Detect which cell encompasses the target text, then output its (X, Y) center coordinate. 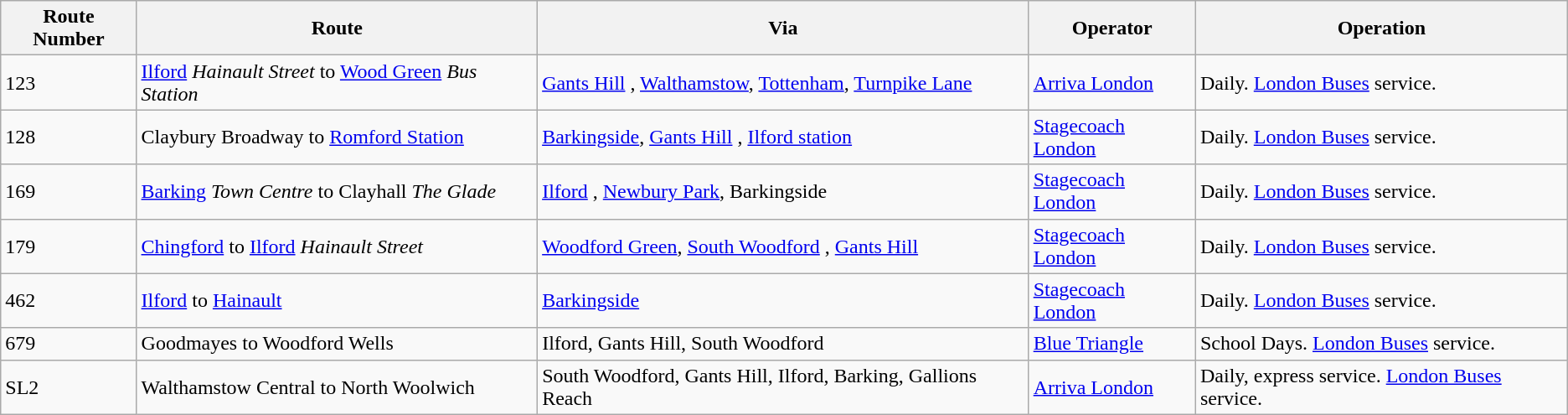
Gants Hill , Walthamstow, Tottenham, Turnpike Lane (784, 82)
Ilford, Gants Hill, South Woodford (784, 344)
123 (69, 82)
Ilford , Newbury Park, Barkingside (784, 191)
Ilford to Hainault (337, 300)
Woodford Green, South Woodford , Gants Hill (784, 246)
Via (784, 29)
Route (337, 29)
679 (69, 344)
Goodmayes to Woodford Wells (337, 344)
School Days. London Buses service. (1381, 344)
South Woodford, Gants Hill, Ilford, Barking, Gallions Reach (784, 387)
Walthamstow Central to North Woolwich (337, 387)
Daily, express service. London Buses service. (1381, 387)
Operator (1112, 29)
Operation (1381, 29)
Blue Triangle (1112, 344)
179 (69, 246)
Chingford to Ilford Hainault Street (337, 246)
Barkingside, Gants Hill , Ilford station (784, 137)
Ilford Hainault Street to Wood Green Bus Station (337, 82)
462 (69, 300)
Barkingside (784, 300)
Route Number (69, 29)
Barking Town Centre to Clayhall The Glade (337, 191)
Claybury Broadway to Romford Station (337, 137)
169 (69, 191)
SL2 (69, 387)
128 (69, 137)
